Determine the (X, Y) coordinate at the center of the cell enclosing the given text.  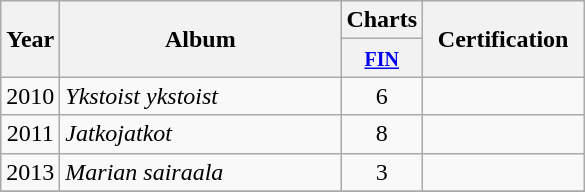
Certification (504, 39)
8 (382, 134)
Album (200, 39)
Jatkojatkot (200, 134)
2010 (30, 96)
6 (382, 96)
3 (382, 172)
Year (30, 39)
FIN (382, 58)
Marian sairaala (200, 172)
Ykstoist ykstoist (200, 96)
Charts (382, 20)
2011 (30, 134)
2013 (30, 172)
